Detect which cell encompasses the target text, then output its [X, Y] center coordinate. 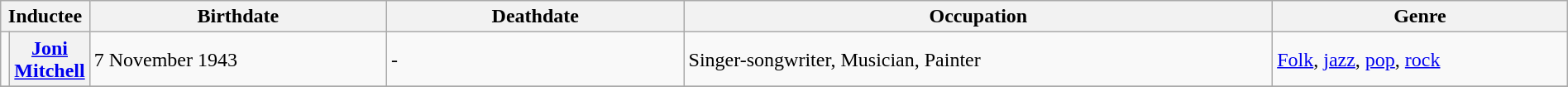
- [535, 60]
Singer-songwriter, Musician, Painter [978, 60]
Birthdate [238, 17]
Inductee [45, 17]
7 November 1943 [238, 60]
Folk, jazz, pop, rock [1421, 60]
Joni Mitchell [50, 60]
Genre [1421, 17]
Occupation [978, 17]
Deathdate [535, 17]
